Provide the [x, y] coordinate of the cell's center where the given text is located.  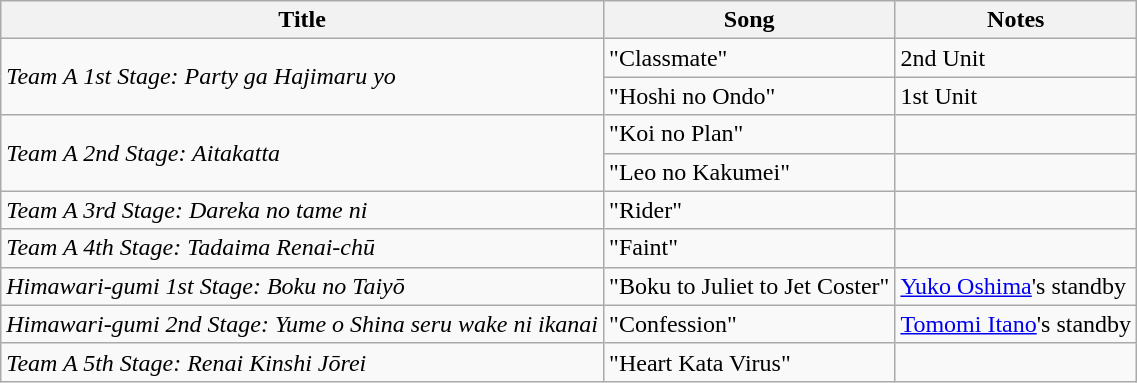
2nd Unit [1016, 58]
Himawari-gumi 1st Stage: Boku no Taiyō [302, 286]
"Hoshi no Ondo" [750, 96]
"Heart Kata Virus" [750, 362]
"Boku to Juliet to Jet Coster" [750, 286]
"Leo no Kakumei" [750, 172]
Team A 5th Stage: Renai Kinshi Jōrei [302, 362]
Yuko Oshima's standby [1016, 286]
"Koi no Plan" [750, 134]
"Confession" [750, 324]
1st Unit [1016, 96]
Himawari-gumi 2nd Stage: Yume o Shina seru wake ni ikanai [302, 324]
Team A 1st Stage: Party ga Hajimaru yo [302, 77]
Notes [1016, 20]
Title [302, 20]
"Classmate" [750, 58]
Team A 3rd Stage: Dareka no tame ni [302, 210]
Song [750, 20]
Tomomi Itano's standby [1016, 324]
"Faint" [750, 248]
Team A 4th Stage: Tadaima Renai-chū [302, 248]
Team A 2nd Stage: Aitakatta [302, 153]
"Rider" [750, 210]
